Detect which cell encompasses the target text, then output its (x, y) center coordinate. 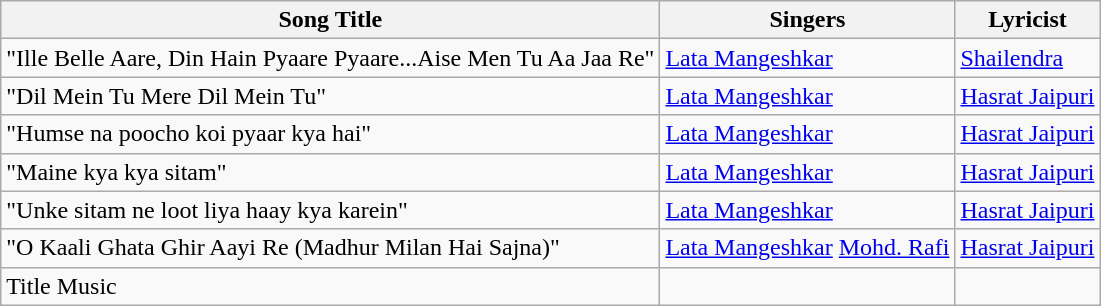
"Humse na poocho koi pyaar kya hai" (330, 134)
Singers (808, 20)
Song Title (330, 20)
Title Music (330, 286)
Lyricist (1028, 20)
"Maine kya kya sitam" (330, 172)
"Unke sitam ne loot liya haay kya karein" (330, 210)
Shailendra (1028, 58)
Lata Mangeshkar Mohd. Rafi (808, 248)
"Dil Mein Tu Mere Dil Mein Tu" (330, 96)
"Ille Belle Aare, Din Hain Pyaare Pyaare...Aise Men Tu Aa Jaa Re" (330, 58)
"O Kaali Ghata Ghir Aayi Re (Madhur Milan Hai Sajna)" (330, 248)
